Identify which cell holds the provided text, then report its [x, y] central coordinate. 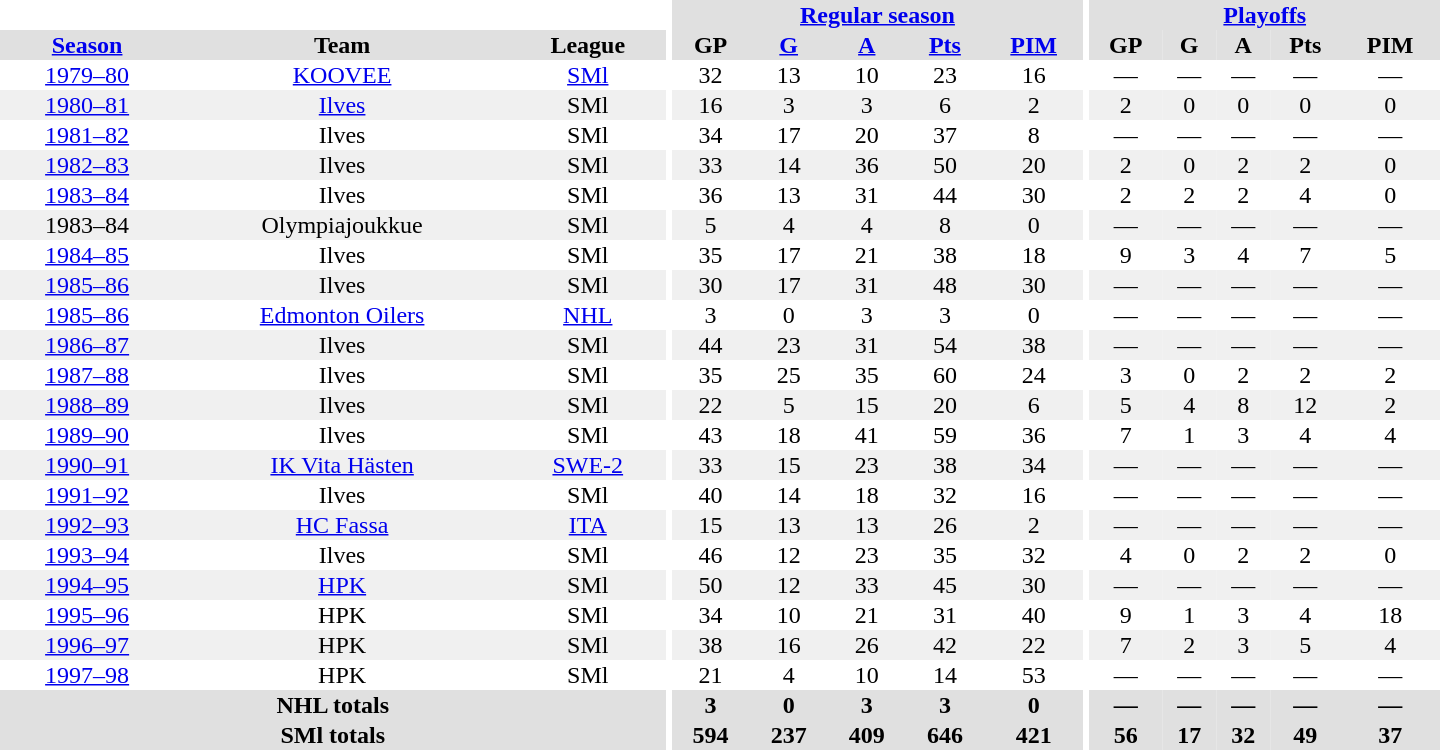
421 [1034, 735]
1988–89 [87, 405]
46 [711, 555]
KOOVEE [342, 75]
1980–81 [87, 105]
Regular season [878, 15]
43 [711, 435]
41 [867, 435]
1991–92 [87, 495]
24 [1034, 375]
1984–85 [87, 255]
1995–96 [87, 615]
42 [945, 645]
59 [945, 435]
1989–90 [87, 435]
SMl totals [333, 735]
Playoffs [1264, 15]
409 [867, 735]
Team [342, 45]
1979–80 [87, 75]
56 [1126, 735]
HC Fassa [342, 525]
646 [945, 735]
SWE-2 [588, 465]
53 [1034, 675]
1990–91 [87, 465]
49 [1305, 735]
Edmonton Oilers [342, 315]
ITA [588, 525]
45 [945, 585]
594 [711, 735]
54 [945, 345]
IK Vita Hästen [342, 465]
Olympiajoukkue [342, 225]
25 [789, 375]
1993–94 [87, 555]
237 [789, 735]
1982–83 [87, 165]
1987–88 [87, 375]
1986–87 [87, 345]
1981–82 [87, 135]
NHL totals [333, 705]
48 [945, 285]
1997–98 [87, 675]
60 [945, 375]
1994–95 [87, 585]
1992–93 [87, 525]
League [588, 45]
1996–97 [87, 645]
Season [87, 45]
NHL [588, 315]
